Search for the cell housing the specified text and yield its [x, y] center coordinate. 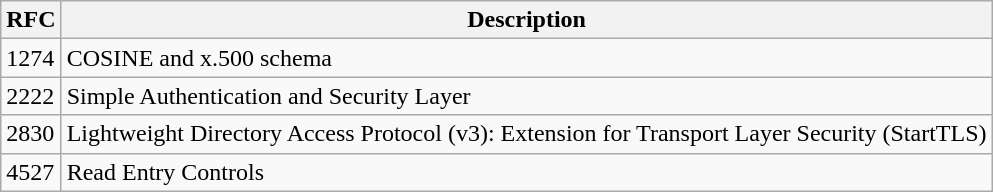
Read Entry Controls [526, 172]
2830 [31, 134]
COSINE and x.500 schema [526, 58]
4527 [31, 172]
2222 [31, 96]
RFC [31, 20]
1274 [31, 58]
Description [526, 20]
Lightweight Directory Access Protocol (v3): Extension for Transport Layer Security (StartTLS) [526, 134]
Simple Authentication and Security Layer [526, 96]
